Determine the [x, y] coordinate at the center of the cell enclosing the given text.  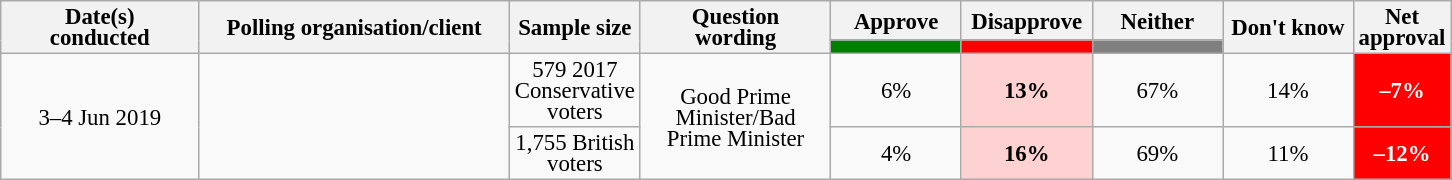
579 2017 Conservative voters [574, 91]
Don't know [1288, 28]
–12% [1402, 154]
14% [1288, 91]
1,755 British voters [574, 154]
Sample size [574, 28]
–7% [1402, 91]
Polling organisation/client [354, 28]
3–4 Jun 2019 [100, 117]
11% [1288, 154]
Approve [896, 20]
69% [1158, 154]
Neither [1158, 20]
13% [1026, 91]
6% [896, 91]
16% [1026, 154]
Date(s)conducted [100, 28]
4% [896, 154]
Questionwording [736, 28]
Net approval [1402, 28]
Good Prime Minister/Bad Prime Minister [736, 117]
Disapprove [1026, 20]
67% [1158, 91]
